Return the [x, y] coordinate for the center point of the cell that contains the specified text.  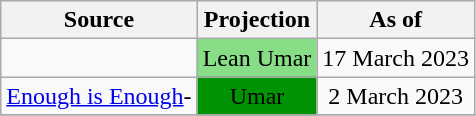
Lean Umar [257, 58]
Umar [257, 96]
17 March 2023 [396, 58]
2 March 2023 [396, 96]
Source [99, 20]
As of [396, 20]
Projection [257, 20]
Enough is Enough- [99, 96]
